Pinpoint the cell where the given text exists, returning its [x, y] midpoint coordinate. 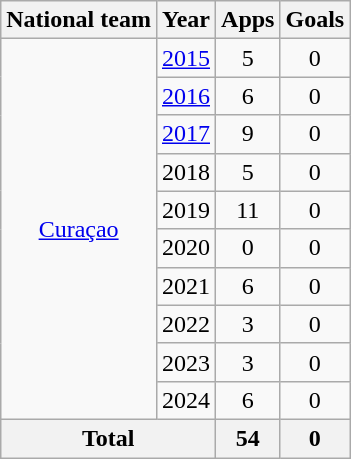
54 [248, 438]
Total [108, 438]
2020 [186, 248]
Goals [315, 20]
2019 [186, 210]
2015 [186, 58]
2024 [186, 400]
National team [79, 20]
2018 [186, 172]
2016 [186, 96]
9 [248, 134]
2022 [186, 324]
2023 [186, 362]
Curaçao [79, 230]
2021 [186, 286]
11 [248, 210]
2017 [186, 134]
Year [186, 20]
Apps [248, 20]
